Determine the (x, y) coordinate at the center of the cell enclosing the given text.  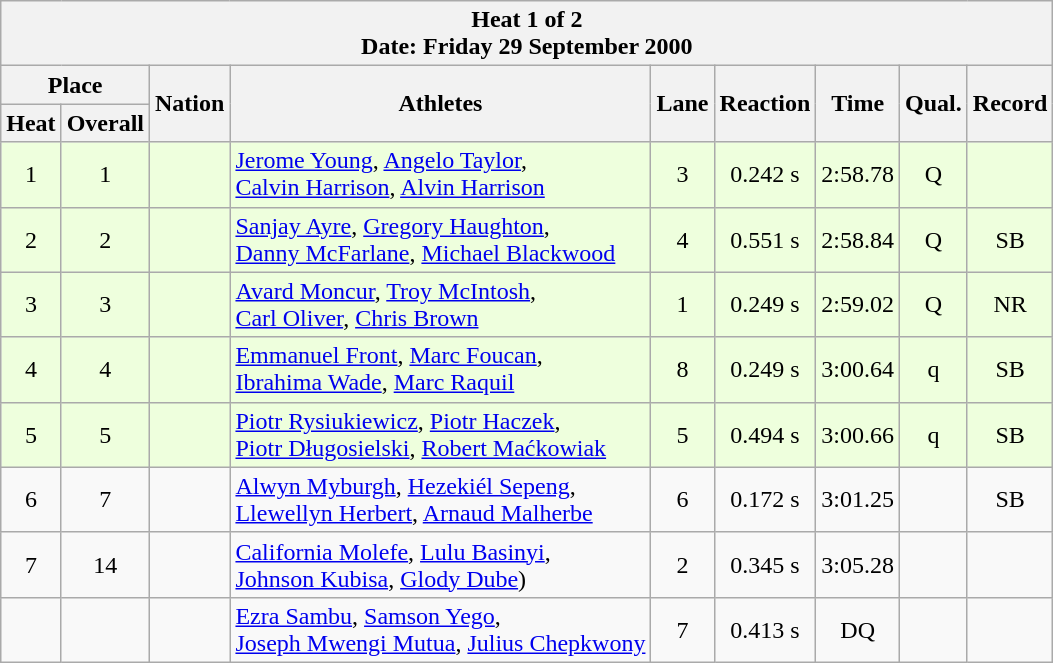
Piotr Rysiukiewicz, Piotr Haczek, Piotr Długosielski, Robert Maćkowiak (440, 434)
14 (105, 564)
2:59.02 (858, 304)
3:05.28 (858, 564)
Ezra Sambu, Samson Yego, Joseph Mwengi Mutua, Julius Chepkwony (440, 630)
0.413 s (765, 630)
2:58.78 (858, 174)
3:00.66 (858, 434)
Time (858, 104)
California Molefe, Lulu Basinyi, Johnson Kubisa, Glody Dube) (440, 564)
Qual. (934, 104)
0.172 s (765, 500)
Nation (190, 104)
3:01.25 (858, 500)
Overall (105, 123)
8 (682, 370)
Reaction (765, 104)
Emmanuel Front, Marc Foucan, Ibrahima Wade, Marc Raquil (440, 370)
Alwyn Myburgh, Hezekiél Sepeng, Llewellyn Herbert, Arnaud Malherbe (440, 500)
Sanjay Ayre, Gregory Haughton, Danny McFarlane, Michael Blackwood (440, 240)
DQ (858, 630)
Athletes (440, 104)
Lane (682, 104)
3:00.64 (858, 370)
Heat (31, 123)
2:58.84 (858, 240)
0.551 s (765, 240)
0.494 s (765, 434)
Record (1010, 104)
Jerome Young, Angelo Taylor, Calvin Harrison, Alvin Harrison (440, 174)
NR (1010, 304)
Heat 1 of 2 Date: Friday 29 September 2000 (527, 34)
Place (76, 85)
Avard Moncur, Troy McIntosh, Carl Oliver, Chris Brown (440, 304)
0.345 s (765, 564)
0.242 s (765, 174)
